Detect which cell encompasses the target text, then output its [X, Y] center coordinate. 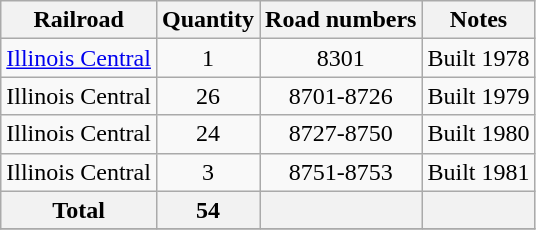
Quantity [208, 20]
Total [79, 210]
Built 1979 [478, 96]
8751-8753 [341, 172]
1 [208, 58]
Built 1978 [478, 58]
Built 1980 [478, 134]
8301 [341, 58]
3 [208, 172]
8701-8726 [341, 96]
Notes [478, 20]
24 [208, 134]
8727-8750 [341, 134]
Road numbers [341, 20]
Railroad [79, 20]
26 [208, 96]
54 [208, 210]
Built 1981 [478, 172]
